Output the (x, y) coordinate of the center of the cell containing the given text.  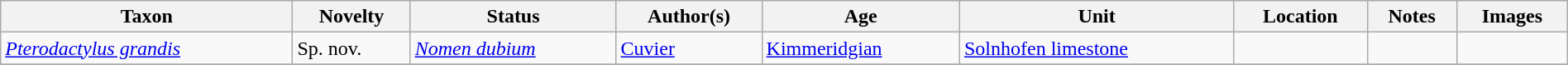
Location (1300, 17)
Cuvier (689, 48)
Kimmeridgian (860, 48)
Nomen dubium (513, 48)
Age (860, 17)
Images (1512, 17)
Status (513, 17)
Unit (1097, 17)
Author(s) (689, 17)
Pterodactylus grandis (147, 48)
Sp. nov. (351, 48)
Taxon (147, 17)
Solnhofen limestone (1097, 48)
Notes (1412, 17)
Novelty (351, 17)
